Capture the cell that displays the provided text and extract its (X, Y) central coordinate. 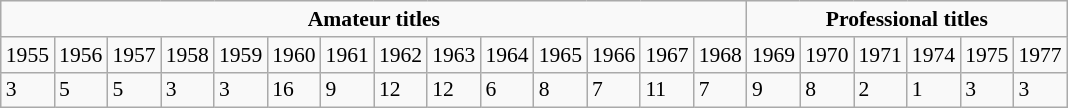
1965 (560, 55)
1974 (934, 55)
1964 (506, 55)
16 (294, 90)
2 (880, 90)
Amateur titles (374, 19)
6 (506, 90)
1963 (454, 55)
1960 (294, 55)
1961 (348, 55)
1958 (188, 55)
1968 (720, 55)
1969 (774, 55)
1970 (826, 55)
1957 (134, 55)
1975 (986, 55)
1955 (28, 55)
Professional titles (907, 19)
1966 (614, 55)
11 (666, 90)
1971 (880, 55)
1977 (1040, 55)
1959 (240, 55)
1967 (666, 55)
1 (934, 90)
1962 (400, 55)
1956 (80, 55)
